Return the (X, Y) coordinate for the center point of the cell that contains the specified text.  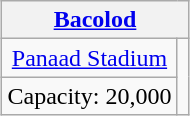
Panaad Stadium (90, 58)
Capacity: 20,000 (90, 96)
Bacolod (95, 20)
